Identify which cell holds the provided text, then report its (x, y) central coordinate. 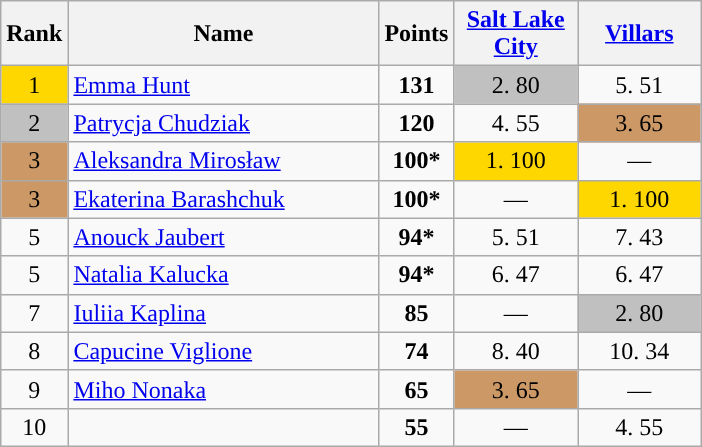
1 (34, 85)
55 (416, 427)
2 (34, 123)
10. 34 (640, 351)
Aleksandra Mirosław (224, 161)
Name (224, 34)
65 (416, 389)
Miho Nonaka (224, 389)
8. 40 (516, 351)
131 (416, 85)
120 (416, 123)
Iuliia Kaplina (224, 313)
Rank (34, 34)
85 (416, 313)
Emma Hunt (224, 85)
7. 43 (640, 237)
7 (34, 313)
74 (416, 351)
Capucine Viglione (224, 351)
9 (34, 389)
Patrycja Chudziak (224, 123)
Natalia Kalucka (224, 275)
Anouck Jaubert (224, 237)
8 (34, 351)
Points (416, 34)
Salt Lake City (516, 34)
10 (34, 427)
Villars (640, 34)
Ekaterina Barashchuk (224, 199)
